Return (x, y) of the center of cell containing provided text 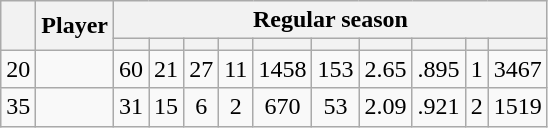
2.65 (386, 69)
1458 (282, 69)
1 (476, 69)
1519 (518, 107)
670 (282, 107)
11 (236, 69)
31 (132, 107)
35 (18, 107)
60 (132, 69)
2.09 (386, 107)
.921 (438, 107)
Regular season (331, 20)
3467 (518, 69)
20 (18, 69)
Player (75, 26)
27 (202, 69)
.895 (438, 69)
15 (166, 107)
153 (336, 69)
53 (336, 107)
21 (166, 69)
6 (202, 107)
